Pinpoint the cell where the given text exists, returning its [x, y] midpoint coordinate. 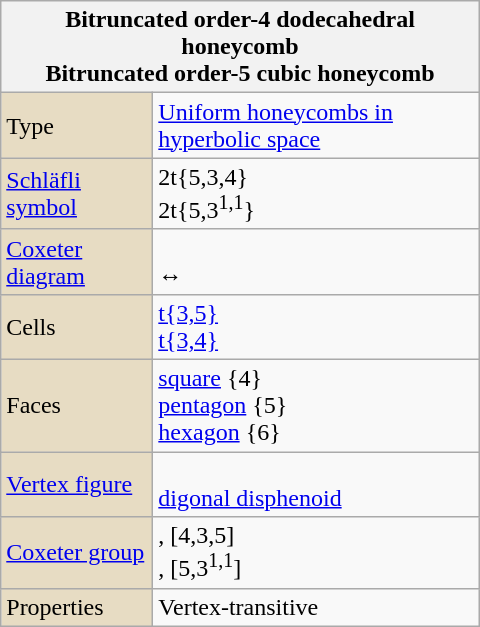
Coxeter group [77, 553]
t{3,5} t{3,4} [316, 326]
Bitruncated order-4 dodecahedral honeycombBitruncated order-5 cubic honeycomb [240, 47]
Vertex-transitive [316, 607]
Uniform honeycombs in hyperbolic space [316, 126]
digonal disphenoid [316, 484]
Coxeter diagram [77, 262]
Properties [77, 607]
Vertex figure [77, 484]
Cells [77, 326]
Schläfli symbol [77, 194]
↔ [316, 262]
Type [77, 126]
square {4}pentagon {5}hexagon {6} [316, 406]
2t{5,3,4}2t{5,31,1} [316, 194]
, [4,3,5], [5,31,1] [316, 553]
Faces [77, 406]
